Capture the cell that displays the provided text and extract its [X, Y] central coordinate. 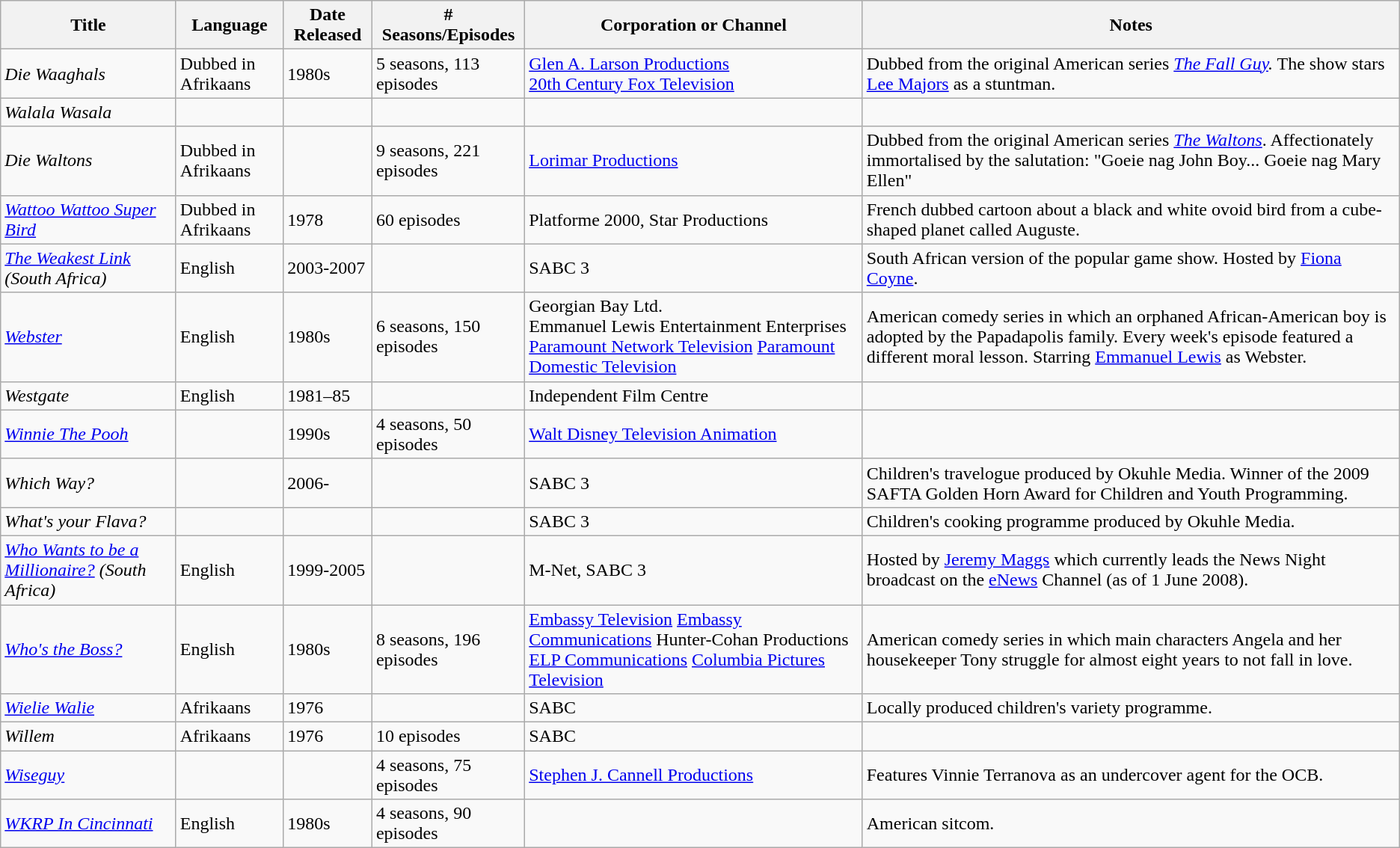
Georgian Bay Ltd.Emmanuel Lewis Entertainment Enterprises Paramount Network Television Paramount Domestic Television [694, 337]
10 episodes [448, 737]
Lorimar Productions [694, 161]
Language [229, 25]
Locally produced children's variety programme. [1131, 708]
6 seasons, 150 episodes [448, 337]
8 seasons, 196 episodes [448, 649]
Who Wants to be a Millionaire? (South Africa) [88, 570]
Wiseguy [88, 775]
1999-2005 [328, 570]
Platforme 2000, Star Productions [694, 220]
WKRP In Cincinnati [88, 824]
Walala Wasala [88, 112]
Glen A. Larson Productions20th Century Fox Television [694, 73]
# Seasons/Episodes [448, 25]
1981–85 [328, 396]
The Weakest Link (South Africa) [88, 268]
Embassy Television Embassy Communications Hunter-Cohan ProductionsELP Communications Columbia Pictures Television [694, 649]
1978 [328, 220]
4 seasons, 90 episodes [448, 824]
2006- [328, 483]
1990s [328, 434]
Title [88, 25]
Date Released [328, 25]
Willem [88, 737]
French dubbed cartoon about a black and white ovoid bird from a cube-shaped planet called Auguste. [1131, 220]
60 episodes [448, 220]
Die Waltons [88, 161]
2003-2007 [328, 268]
American comedy series in which main characters Angela and her housekeeper Tony struggle for almost eight years to not fall in love. [1131, 649]
Children's cooking programme produced by Okuhle Media. [1131, 521]
Stephen J. Cannell Productions [694, 775]
Wattoo Wattoo Super Bird [88, 220]
Dubbed from the original American series The Waltons. Affectionately immortalised by the salutation: "Goeie nag John Boy... Goeie nag Mary Ellen" [1131, 161]
Webster [88, 337]
South African version of the popular game show. Hosted by Fiona Coyne. [1131, 268]
9 seasons, 221 episodes [448, 161]
Dubbed from the original American series The Fall Guy. The show stars Lee Majors as a stuntman. [1131, 73]
Children's travelogue produced by Okuhle Media. Winner of the 2009 SAFTA Golden Horn Award for Children and Youth Programming. [1131, 483]
4 seasons, 50 episodes [448, 434]
Corporation or Channel [694, 25]
Wielie Walie [88, 708]
Who's the Boss? [88, 649]
What's your Flava? [88, 521]
M-Net, SABC 3 [694, 570]
Hosted by Jeremy Maggs which currently leads the News Night broadcast on the eNews Channel (as of 1 June 2008). [1131, 570]
Notes [1131, 25]
Winnie The Pooh [88, 434]
Westgate [88, 396]
5 seasons, 113 episodes [448, 73]
4 seasons, 75 episodes [448, 775]
Walt Disney Television Animation [694, 434]
Die Waaghals [88, 73]
Independent Film Centre [694, 396]
Features Vinnie Terranova as an undercover agent for the OCB. [1131, 775]
Which Way? [88, 483]
American sitcom. [1131, 824]
